Identify which cell holds the provided text, then report its [X, Y] central coordinate. 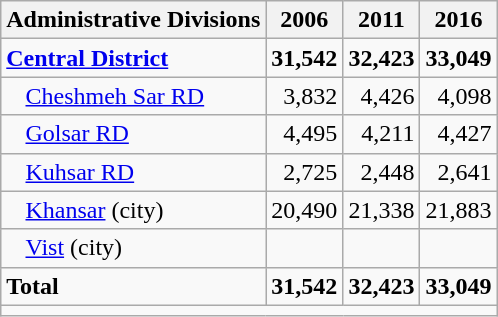
4,426 [382, 96]
4,211 [382, 134]
4,427 [458, 134]
3,832 [304, 96]
Central District [134, 58]
21,883 [458, 210]
2011 [382, 20]
Kuhsar RD [134, 172]
Total [134, 286]
2016 [458, 20]
2,725 [304, 172]
2,641 [458, 172]
Vist (city) [134, 248]
Administrative Divisions [134, 20]
4,495 [304, 134]
2,448 [382, 172]
Khansar (city) [134, 210]
Golsar RD [134, 134]
21,338 [382, 210]
20,490 [304, 210]
4,098 [458, 96]
2006 [304, 20]
Cheshmeh Sar RD [134, 96]
